Extract the [x, y] coordinate from the center of the cell holding the provided text.  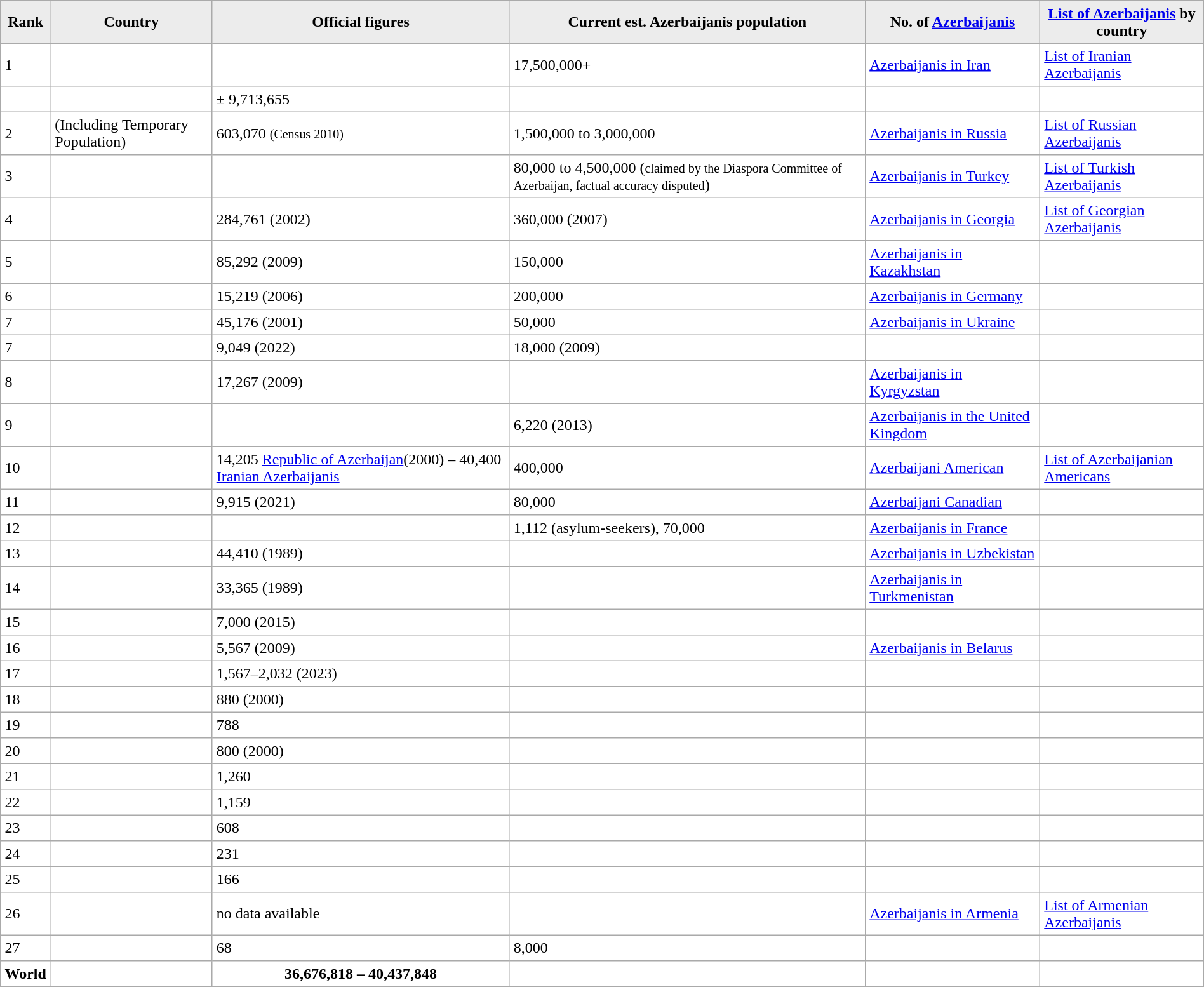
9,915 (2021) [361, 502]
Azerbaijanis in Armenia [953, 914]
23 [25, 828]
Azerbaijanis in Turkey [953, 177]
12 [25, 528]
231 [361, 854]
800 (2000) [361, 751]
36,676,818 – 40,437,848 [361, 974]
15 [25, 622]
Rank [25, 22]
Azerbaijanis in Georgia [953, 219]
400,000 [687, 468]
Official figures [361, 22]
880 (2000) [361, 699]
21 [25, 776]
166 [361, 879]
19 [25, 725]
Azerbaijanis in Iran [953, 65]
360,000 (2007) [687, 219]
List of Georgian Azerbaijanis [1122, 219]
No. of Azerbaijanis [953, 22]
9 [25, 425]
7,000 (2015) [361, 622]
17,267 (2009) [361, 382]
List of Turkish Azerbaijanis [1122, 177]
20 [25, 751]
List of Azerbaijanis by country [1122, 22]
1,567–2,032 (2023) [361, 673]
603,070 (Census 2010) [361, 133]
22 [25, 802]
11 [25, 502]
15,219 (2006) [361, 296]
24 [25, 854]
2 [25, 133]
18,000 (2009) [687, 347]
Azerbaijani American [953, 468]
1,159 [361, 802]
Azerbaijanis in France [953, 528]
1,260 [361, 776]
(Including Temporary Population) [131, 133]
List of Armenian Azerbaijanis [1122, 914]
Current est. Azerbaijanis population [687, 22]
200,000 [687, 296]
List of Russian Azerbaijanis [1122, 133]
Azerbaijanis in Uzbekistan [953, 553]
16 [25, 648]
no data available [361, 914]
8 [25, 382]
Azerbaijanis in Russia [953, 133]
Azerbaijanis in Ukraine [953, 322]
17,500,000+ [687, 65]
Azerbaijanis in Germany [953, 296]
50,000 [687, 322]
1 [25, 65]
13 [25, 553]
5,567 (2009) [361, 648]
4 [25, 219]
Azerbaijanis in Kyrgyzstan [953, 382]
Azerbaijanis in Belarus [953, 648]
± 9,713,655 [361, 99]
Azerbaijanis in the United Kingdom [953, 425]
Azerbaijani Canadian [953, 502]
68 [361, 948]
3 [25, 177]
150,000 [687, 262]
27 [25, 948]
45,176 (2001) [361, 322]
Azerbaijanis in Turkmenistan [953, 588]
5 [25, 262]
25 [25, 879]
6,220 (2013) [687, 425]
33,365 (1989) [361, 588]
1,112 (asylum-seekers), 70,000 [687, 528]
World [25, 974]
788 [361, 725]
14,205 Republic of Azerbaijan(2000) – 40,400 Iranian Azerbaijanis [361, 468]
Azerbaijanis in Kazakhstan [953, 262]
List of Iranian Azerbaijanis [1122, 65]
284,761 (2002) [361, 219]
17 [25, 673]
10 [25, 468]
608 [361, 828]
14 [25, 588]
85,292 (2009) [361, 262]
Country [131, 22]
List of Azerbaijanian Americans [1122, 468]
26 [25, 914]
1,500,000 to 3,000,000 [687, 133]
6 [25, 296]
18 [25, 699]
8,000 [687, 948]
9,049 (2022) [361, 347]
80,000 [687, 502]
44,410 (1989) [361, 553]
80,000 to 4,500,000 (claimed by the Diaspora Committee of Azerbaijan, factual accuracy disputed) [687, 177]
